From the cell containing the given text, extract its center point as (x, y) coordinate. 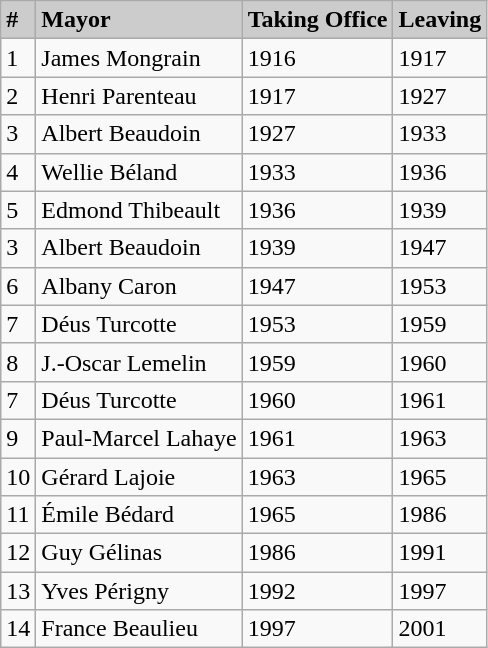
Wellie Béland (139, 172)
5 (18, 210)
Henri Parenteau (139, 96)
2 (18, 96)
6 (18, 286)
Edmond Thibeault (139, 210)
Émile Bédard (139, 515)
1992 (318, 591)
2001 (440, 629)
France Beaulieu (139, 629)
12 (18, 553)
8 (18, 362)
11 (18, 515)
10 (18, 477)
Mayor (139, 20)
J.-Oscar Lemelin (139, 362)
9 (18, 438)
13 (18, 591)
1 (18, 58)
4 (18, 172)
Paul-Marcel Lahaye (139, 438)
1916 (318, 58)
1991 (440, 553)
James Mongrain (139, 58)
Albany Caron (139, 286)
Leaving (440, 20)
Taking Office (318, 20)
Guy Gélinas (139, 553)
Gérard Lajoie (139, 477)
Yves Périgny (139, 591)
# (18, 20)
14 (18, 629)
